Scan for the cell matching the given text and deliver its (X, Y) coordinate at center. 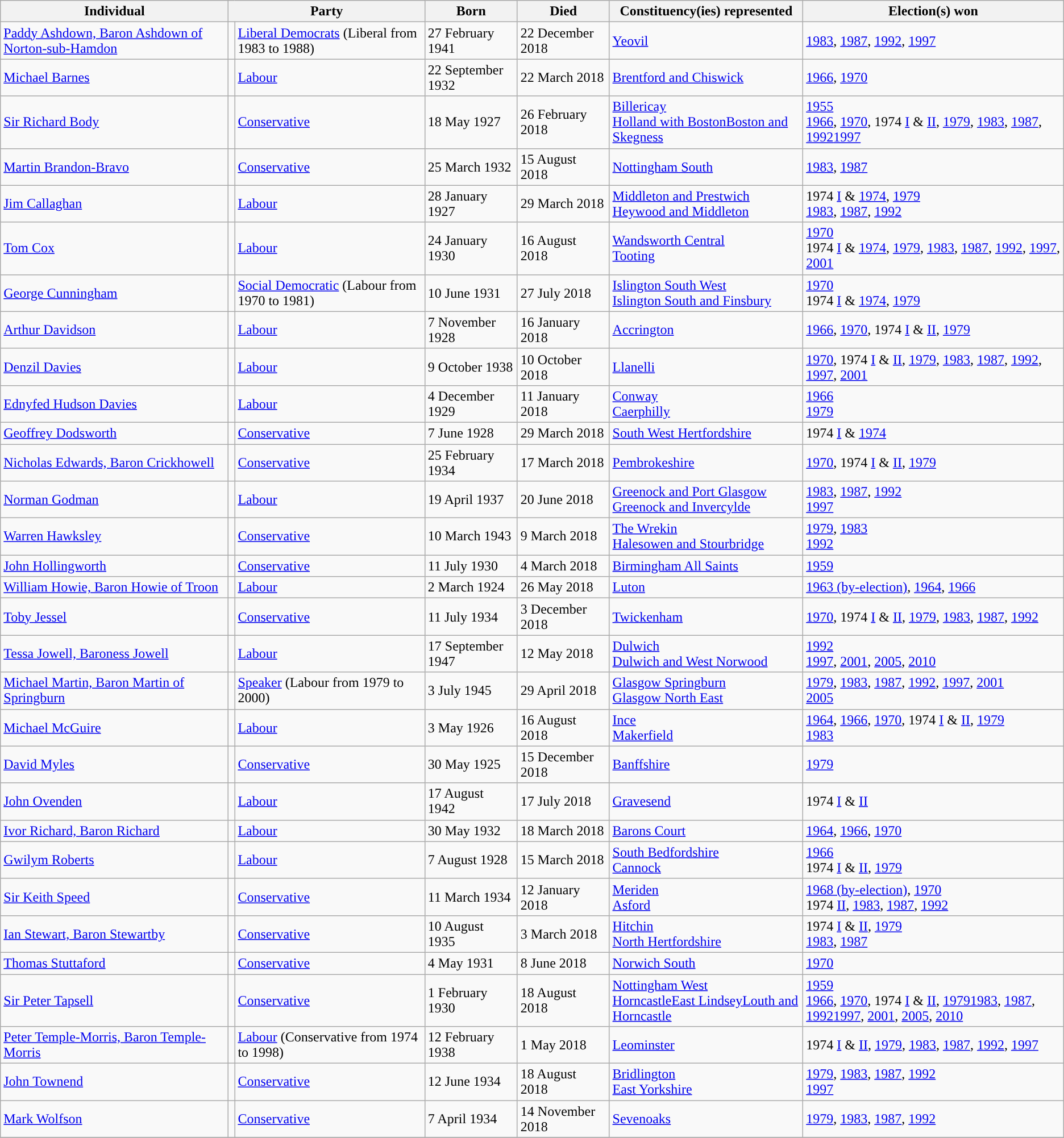
4 March 2018 (563, 566)
1974 I & II, 19791983, 1987 (933, 934)
4 December 1929 (471, 403)
1979, 1983, 1987, 1992, 1997, 20012005 (933, 691)
Arthur Davidson (115, 330)
15 March 2018 (563, 860)
Paddy Ashdown, Baron Ashdown of Norton-sub-Hamdon (115, 41)
Ian Stewart, Baron Stewartby (115, 934)
Michael McGuire (115, 727)
John Townend (115, 1082)
1983, 1987, 1992, 1997 (933, 41)
25 March 1932 (471, 167)
19591966, 1970, 1974 I & II, 19791983, 1987, 19921997, 2001, 2005, 2010 (933, 1000)
Brentford and Chiswick (706, 77)
3 March 2018 (563, 934)
1974 I & 1974 (933, 433)
Michael Barnes (115, 77)
19701974 I & 1974, 1979, 1983, 1987, 1992, 1997, 2001 (933, 248)
1966, 1970, 1974 I & II, 1979 (933, 330)
1966, 1970 (933, 77)
10 June 1931 (471, 293)
Denzil Davies (115, 367)
11 January 2018 (563, 403)
Leominster (706, 1045)
Luton (706, 587)
1970, 1974 I & II, 1979 (933, 462)
14 November 2018 (563, 1119)
Tessa Jowell, Baroness Jowell (115, 653)
1979, 19831992 (933, 536)
3 December 2018 (563, 617)
Peter Temple-Morris, Baron Temple-Morris (115, 1045)
1970, 1974 I & II, 1979, 1983, 1987, 1992, 1997, 2001 (933, 367)
17 September 1947 (471, 653)
ConwayCaerphilly (706, 403)
Wandsworth CentralTooting (706, 248)
Born (471, 11)
Michael Martin, Baron Martin of Springburn (115, 691)
12 January 2018 (563, 897)
Twickenham (706, 617)
Party (326, 11)
MeridenAsford (706, 897)
1974 I & II (933, 801)
1964, 1966, 1970 (933, 831)
Gwilym Roberts (115, 860)
15 December 2018 (563, 765)
17 March 2018 (563, 462)
17 August 1942 (471, 801)
19701974 I & 1974, 1979 (933, 293)
7 June 1928 (471, 433)
1964, 1966, 1970, 1974 I & II, 19791983 (933, 727)
1979, 1983, 1987, 1992 (933, 1119)
27 February 1941 (471, 41)
15 August 2018 (563, 167)
3 July 1945 (471, 691)
Died (563, 11)
19661974 I & II, 1979 (933, 860)
BillericayHolland with BostonBoston and Skegness (706, 122)
1983, 1987, 19921997 (933, 500)
Labour (Conservative from 1974 to 1998) (330, 1045)
7 November 1928 (471, 330)
1970, 1974 I & II, 1979, 1983, 1987, 1992 (933, 617)
18 May 1927 (471, 122)
Pembrokeshire (706, 462)
Accrington (706, 330)
1970 (933, 963)
Birmingham All Saints (706, 566)
Glasgow SpringburnGlasgow North East (706, 691)
18 March 2018 (563, 831)
9 October 1938 (471, 367)
30 May 1932 (471, 831)
Jim Callaghan (115, 203)
Warren Hawksley (115, 536)
22 March 2018 (563, 77)
Sir Peter Tapsell (115, 1000)
12 May 2018 (563, 653)
Yeovil (706, 41)
17 July 2018 (563, 801)
South BedfordshireCannock (706, 860)
11 July 1934 (471, 617)
27 July 2018 (563, 293)
12 February 1938 (471, 1045)
22 September 1932 (471, 77)
John Hollingworth (115, 566)
24 January 1930 (471, 248)
Banffshire (706, 765)
Thomas Stuttaford (115, 963)
1959 (933, 566)
Nottingham South (706, 167)
16 January 2018 (563, 330)
11 March 1934 (471, 897)
Tom Cox (115, 248)
10 March 1943 (471, 536)
Election(s) won (933, 11)
22 December 2018 (563, 41)
HitchinNorth Hertfordshire (706, 934)
Nottingham WestHorncastleEast LindseyLouth and Horncastle (706, 1000)
Nicholas Edwards, Baron Crickhowell (115, 462)
Geoffrey Dodsworth (115, 433)
1974 I & II, 1979, 1983, 1987, 1992, 1997 (933, 1045)
10 October 2018 (563, 367)
InceMakerfield (706, 727)
Mark Wolfson (115, 1119)
29 April 2018 (563, 691)
Llanelli (706, 367)
1974 I & 1974, 19791983, 1987, 1992 (933, 203)
19921997, 2001, 2005, 2010 (933, 653)
William Howie, Baron Howie of Troon (115, 587)
2 March 1924 (471, 587)
1963 (by-election), 1964, 1966 (933, 587)
Middleton and PrestwichHeywood and Middleton (706, 203)
4 May 1931 (471, 963)
Norwich South (706, 963)
Ednyfed Hudson Davies (115, 403)
John Ovenden (115, 801)
3 May 1926 (471, 727)
20 June 2018 (563, 500)
9 March 2018 (563, 536)
1983, 1987 (933, 167)
South West Hertfordshire (706, 433)
11 July 1930 (471, 566)
25 February 1934 (471, 462)
David Myles (115, 765)
7 August 1928 (471, 860)
7 April 1934 (471, 1119)
12 June 1934 (471, 1082)
19 April 1937 (471, 500)
Sir Richard Body (115, 122)
Sevenoaks (706, 1119)
1 February 1930 (471, 1000)
Social Democratic (Labour from 1970 to 1981) (330, 293)
DulwichDulwich and West Norwood (706, 653)
Sir Keith Speed (115, 897)
19661979 (933, 403)
1 May 2018 (563, 1045)
10 August 1935 (471, 934)
8 June 2018 (563, 963)
Speaker (Labour from 1979 to 2000) (330, 691)
Greenock and Port GlasgowGreenock and Invercylde (706, 500)
Barons Court (706, 831)
BridlingtonEast Yorkshire (706, 1082)
1979, 1983, 1987, 19921997 (933, 1082)
The WrekinHalesowen and Stourbridge (706, 536)
Martin Brandon-Bravo (115, 167)
Ivor Richard, Baron Richard (115, 831)
1979 (933, 765)
28 January 1927 (471, 203)
Constituency(ies) represented (706, 11)
George Cunningham (115, 293)
Liberal Democrats (Liberal from 1983 to 1988) (330, 41)
Toby Jessel (115, 617)
26 February 2018 (563, 122)
Norman Godman (115, 500)
30 May 1925 (471, 765)
Individual (115, 11)
Islington South WestIslington South and Finsbury (706, 293)
19551966, 1970, 1974 I & II, 1979, 1983, 1987, 19921997 (933, 122)
26 May 2018 (563, 587)
1968 (by-election), 19701974 II, 1983, 1987, 1992 (933, 897)
Gravesend (706, 801)
